Identify which cell holds the provided text, then report its [x, y] central coordinate. 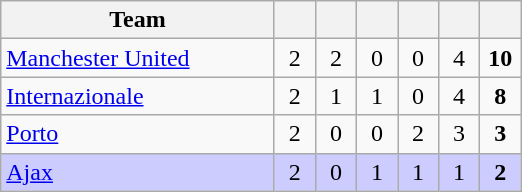
10 [500, 58]
8 [500, 96]
Internazionale [138, 96]
Ajax [138, 172]
Team [138, 20]
Porto [138, 134]
Manchester United [138, 58]
